Provide the (x, y) coordinate of the cell's center where the given text is located.  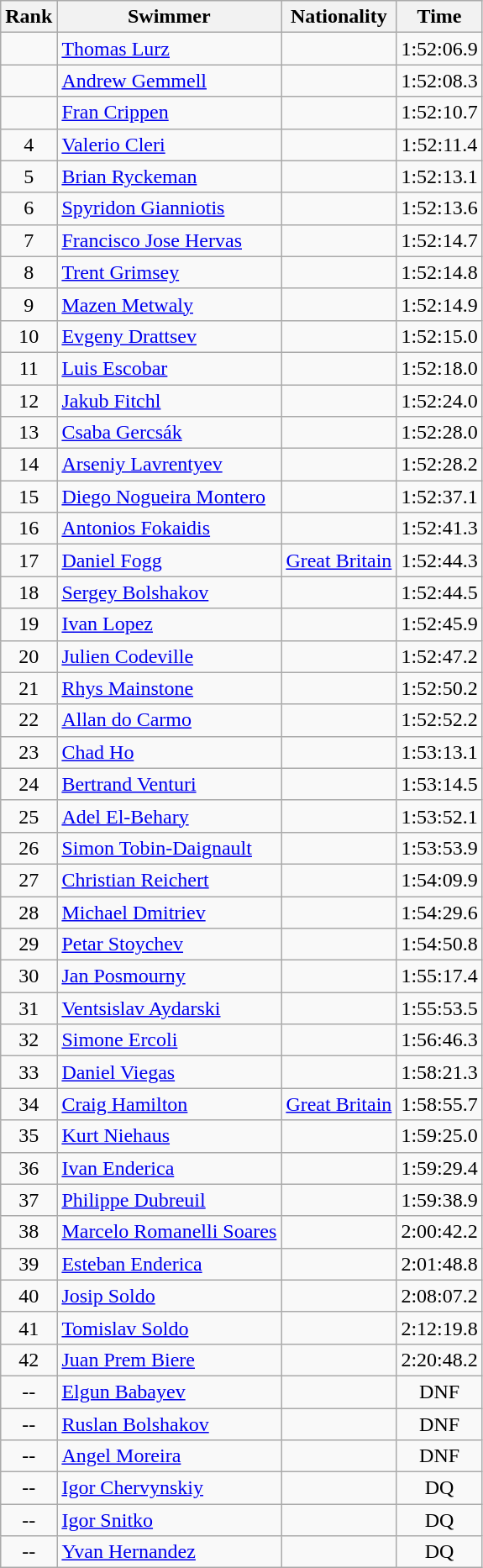
33 (29, 1072)
Simone Ercoli (170, 1040)
Jakub Fitchl (170, 401)
Julien Codeville (170, 656)
1:52:28.0 (439, 433)
1:52:14.9 (439, 304)
Marcelo Romanelli Soares (170, 1232)
32 (29, 1040)
1:52:15.0 (439, 336)
Daniel Fogg (170, 560)
Igor Chervynskiy (170, 1488)
Spyridon Gianniotis (170, 208)
Craig Hamilton (170, 1104)
1:52:28.2 (439, 465)
39 (29, 1264)
1:58:21.3 (439, 1072)
Bertrand Venturi (170, 784)
Thomas Lurz (170, 49)
Mazen Metwaly (170, 304)
42 (29, 1360)
29 (29, 944)
40 (29, 1296)
1:59:29.4 (439, 1168)
Arseniy Lavrentyev (170, 465)
1:52:13.1 (439, 176)
5 (29, 176)
35 (29, 1136)
21 (29, 688)
Elgun Babayev (170, 1392)
1:52:52.2 (439, 720)
Ivan Enderica (170, 1168)
Evgeny Drattsev (170, 336)
1:53:53.9 (439, 848)
24 (29, 784)
1:52:41.3 (439, 529)
36 (29, 1168)
Ventsislav Aydarski (170, 1008)
37 (29, 1200)
Angel Moreira (170, 1456)
38 (29, 1232)
22 (29, 720)
34 (29, 1104)
1:52:11.4 (439, 145)
Rank (29, 17)
6 (29, 208)
1:52:44.3 (439, 560)
23 (29, 752)
4 (29, 145)
Esteban Enderica (170, 1264)
2:08:07.2 (439, 1296)
1:52:06.9 (439, 49)
1:58:55.7 (439, 1104)
2:20:48.2 (439, 1360)
Jan Posmourny (170, 976)
31 (29, 1008)
41 (29, 1328)
1:55:53.5 (439, 1008)
Daniel Viegas (170, 1072)
20 (29, 656)
1:59:25.0 (439, 1136)
2:01:48.8 (439, 1264)
12 (29, 401)
Michael Dmitriev (170, 912)
30 (29, 976)
Yvan Hernandez (170, 1552)
Adel El-Behary (170, 816)
8 (29, 272)
Ivan Lopez (170, 624)
Francisco Jose Hervas (170, 240)
10 (29, 336)
1:53:52.1 (439, 816)
Simon Tobin-Daignault (170, 848)
Andrew Gemmell (170, 81)
1:53:14.5 (439, 784)
1:52:50.2 (439, 688)
Rhys Mainstone (170, 688)
14 (29, 465)
1:52:14.7 (439, 240)
1:54:29.6 (439, 912)
Trent Grimsey (170, 272)
25 (29, 816)
28 (29, 912)
Igor Snitko (170, 1520)
Christian Reichert (170, 880)
Csaba Gercsák (170, 433)
1:52:10.7 (439, 113)
Diego Nogueira Montero (170, 497)
Tomislav Soldo (170, 1328)
Juan Prem Biere (170, 1360)
1:52:37.1 (439, 497)
27 (29, 880)
19 (29, 624)
Time (439, 17)
Valerio Cleri (170, 145)
Swimmer (170, 17)
Antonios Fokaidis (170, 529)
1:55:17.4 (439, 976)
1:52:18.0 (439, 368)
17 (29, 560)
15 (29, 497)
1:52:13.6 (439, 208)
Kurt Niehaus (170, 1136)
Ruslan Bolshakov (170, 1424)
9 (29, 304)
16 (29, 529)
Chad Ho (170, 752)
Fran Crippen (170, 113)
1:53:13.1 (439, 752)
1:52:14.8 (439, 272)
1:52:44.5 (439, 592)
2:00:42.2 (439, 1232)
18 (29, 592)
1:59:38.9 (439, 1200)
1:52:47.2 (439, 656)
1:54:09.9 (439, 880)
1:52:45.9 (439, 624)
1:54:50.8 (439, 944)
Petar Stoychev (170, 944)
Allan do Carmo (170, 720)
1:56:46.3 (439, 1040)
26 (29, 848)
Philippe Dubreuil (170, 1200)
11 (29, 368)
Brian Ryckeman (170, 176)
Josip Soldo (170, 1296)
Nationality (339, 17)
7 (29, 240)
13 (29, 433)
Sergey Bolshakov (170, 592)
1:52:24.0 (439, 401)
1:52:08.3 (439, 81)
2:12:19.8 (439, 1328)
Luis Escobar (170, 368)
